Output the [X, Y] coordinate of the center of the cell containing the given text.  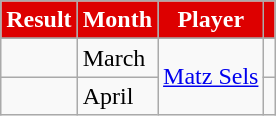
Matz Sels [211, 77]
Month [117, 20]
March [117, 58]
Player [211, 20]
Result [39, 20]
April [117, 96]
